Scan for the cell matching the given text and deliver its (x, y) coordinate at center. 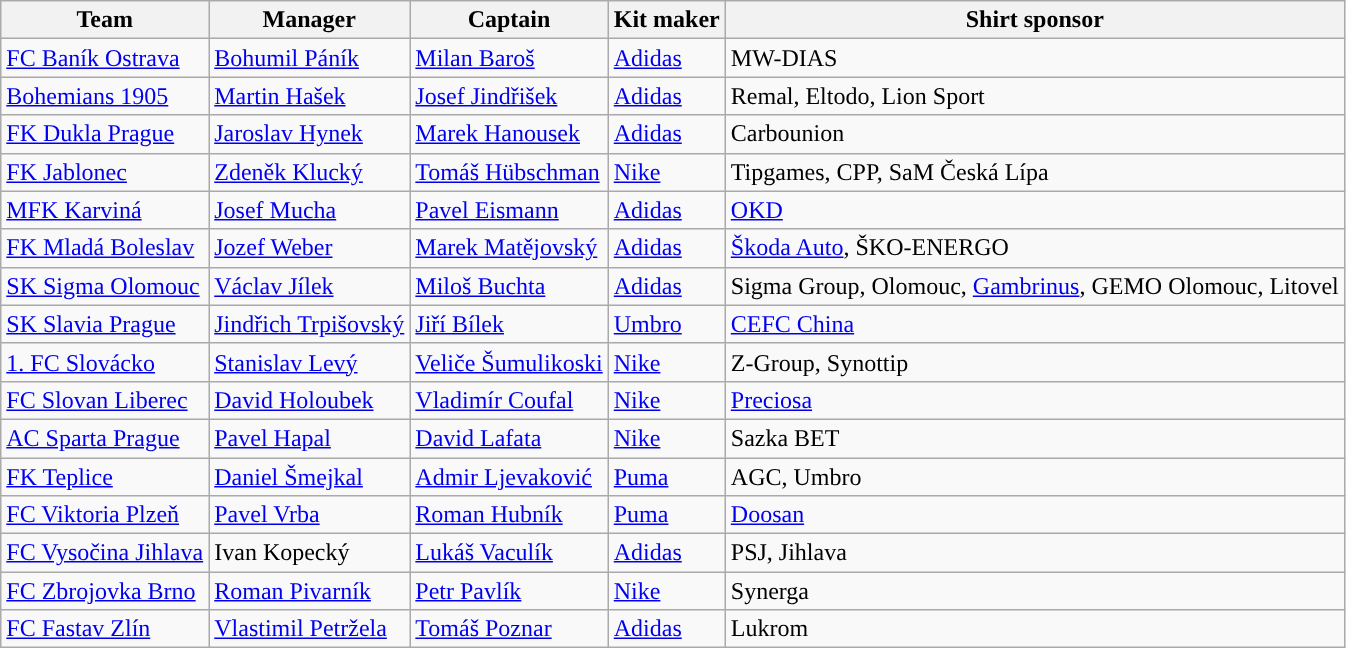
1. FC Slovácko (105, 362)
Jindřich Trpišovský (310, 324)
Jozef Weber (310, 248)
Pavel Hapal (310, 438)
Kit maker (666, 20)
Sigma Group, Olomouc, Gambrinus, GEMO Olomouc, Litovel (1034, 286)
Z-Group, Synottip (1034, 362)
Manager (310, 20)
FK Dukla Prague (105, 134)
CEFC China (1034, 324)
Ivan Kopecký (310, 553)
Stanislav Levý (310, 362)
Lukáš Vaculík (509, 553)
FK Mladá Boleslav (105, 248)
Pavel Eismann (509, 210)
Lukrom (1034, 629)
SK Sigma Olomouc (105, 286)
SK Slavia Prague (105, 324)
OKD (1034, 210)
Milan Baroš (509, 58)
Preciosa (1034, 400)
Roman Hubník (509, 515)
FC Vysočina Jihlava (105, 553)
Veliče Šumulikoski (509, 362)
Vladimír Coufal (509, 400)
FC Slovan Liberec (105, 400)
Admir Ljevaković (509, 477)
FC Fastav Zlín (105, 629)
Jiří Bílek (509, 324)
Martin Hašek (310, 96)
Doosan (1034, 515)
Tomáš Poznar (509, 629)
Vlastimil Petržela (310, 629)
Miloš Buchta (509, 286)
FK Jablonec (105, 172)
Bohemians 1905 (105, 96)
Shirt sponsor (1034, 20)
FK Teplice (105, 477)
David Lafata (509, 438)
Bohumil Páník (310, 58)
Josef Jindřišek (509, 96)
Marek Hanousek (509, 134)
AGC, Umbro (1034, 477)
Umbro (666, 324)
Roman Pivarník (310, 591)
Sazka BET (1034, 438)
Carbounion (1034, 134)
MW-DIAS (1034, 58)
Josef Mucha (310, 210)
Tomáš Hübschman (509, 172)
MFK Karviná (105, 210)
Synerga (1034, 591)
Team (105, 20)
Jaroslav Hynek (310, 134)
David Holoubek (310, 400)
FC Viktoria Plzeň (105, 515)
Marek Matějovský (509, 248)
PSJ, Jihlava (1034, 553)
AC Sparta Prague (105, 438)
Captain (509, 20)
Remal, Eltodo, Lion Sport (1034, 96)
Tipgames, CPP, SaM Česká Lípa (1034, 172)
Škoda Auto, ŠKO-ENERGO (1034, 248)
Petr Pavlík (509, 591)
Zdeněk Klucký (310, 172)
Václav Jílek (310, 286)
Pavel Vrba (310, 515)
FC Zbrojovka Brno (105, 591)
Daniel Šmejkal (310, 477)
FC Baník Ostrava (105, 58)
